For the text-containing cell, return its midpoint in (X, Y) coordinate format. 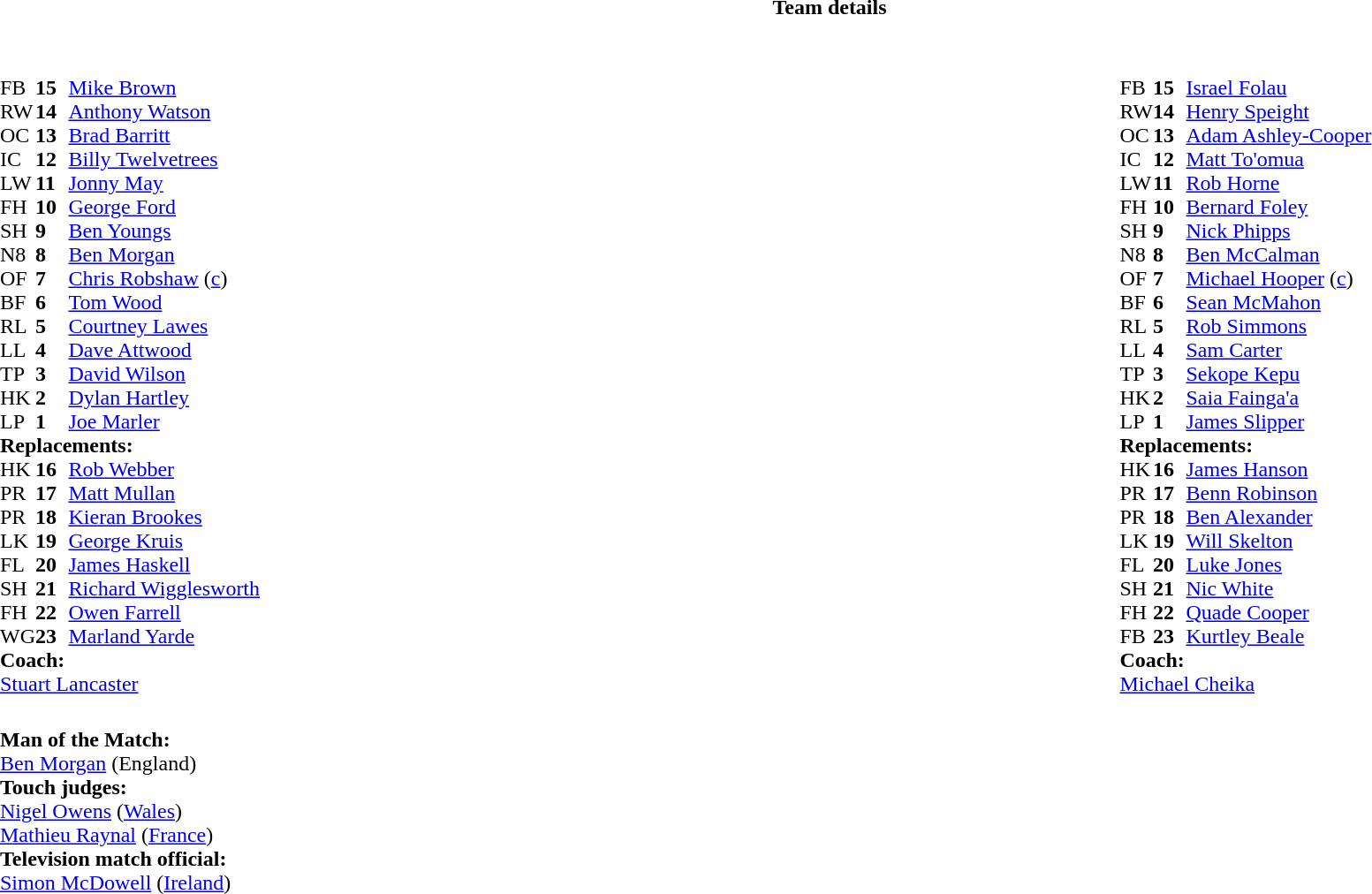
Bernard Foley (1278, 207)
Adam Ashley-Cooper (1278, 136)
Rob Webber (164, 470)
Richard Wigglesworth (164, 588)
Marland Yarde (164, 636)
Saia Fainga'a (1278, 398)
Anthony Watson (164, 111)
James Hanson (1278, 470)
Ben Alexander (1278, 518)
Michael Cheika (1246, 684)
George Kruis (164, 541)
James Haskell (164, 565)
Courtney Lawes (164, 327)
Dylan Hartley (164, 398)
Chris Robshaw (c) (164, 279)
Owen Farrell (164, 613)
Kurtley Beale (1278, 636)
Matt To'omua (1278, 159)
Mike Brown (164, 88)
Nick Phipps (1278, 231)
Stuart Lancaster (130, 684)
Sam Carter (1278, 350)
Ben Morgan (164, 254)
James Slipper (1278, 422)
Israel Folau (1278, 88)
Benn Robinson (1278, 493)
Ben Youngs (164, 231)
Ben McCalman (1278, 254)
Nic White (1278, 588)
Sean McMahon (1278, 302)
Michael Hooper (c) (1278, 279)
Henry Speight (1278, 111)
George Ford (164, 207)
Luke Jones (1278, 565)
Kieran Brookes (164, 518)
Will Skelton (1278, 541)
Billy Twelvetrees (164, 159)
Matt Mullan (164, 493)
Rob Simmons (1278, 327)
Dave Attwood (164, 350)
Tom Wood (164, 302)
WG (18, 636)
Brad Barritt (164, 136)
Quade Cooper (1278, 613)
David Wilson (164, 375)
Joe Marler (164, 422)
Jonny May (164, 184)
Sekope Kepu (1278, 375)
Rob Horne (1278, 184)
